Capture the cell that displays the provided text and extract its (X, Y) central coordinate. 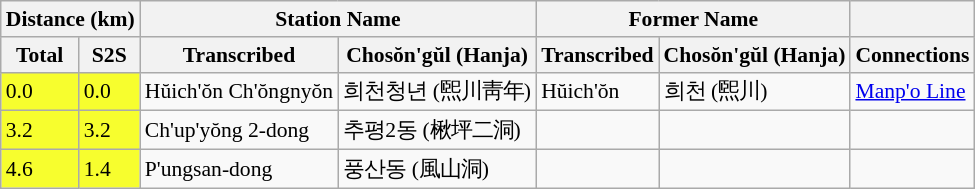
1.4 (110, 170)
희천 (煕川) (755, 92)
희천청년 (煕川靑年) (437, 92)
P'ungsan-dong (239, 170)
Ch'up'yŏng 2-dong (239, 130)
Former Name (693, 19)
Station Name (338, 19)
S2S (110, 55)
Hŭich'ŏn (597, 92)
Total (40, 55)
Connections (912, 55)
Hŭich'ŏn Ch'ŏngnyŏn (239, 92)
Manp'o Line (912, 92)
추평2동 (楸坪二洞) (437, 130)
4.6 (40, 170)
풍산동 (風山洞) (437, 170)
Distance (km) (70, 19)
